From the cell containing the given text, extract its center point as [X, Y] coordinate. 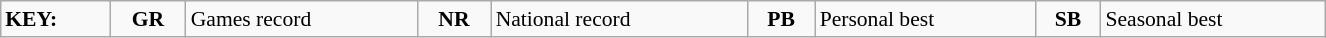
PB [782, 19]
SB [1068, 19]
National record [620, 19]
KEY: [55, 19]
GR [148, 19]
NR [454, 19]
Games record [302, 19]
Personal best [926, 19]
Seasonal best [1212, 19]
